Detect which cell encompasses the target text, then output its (x, y) center coordinate. 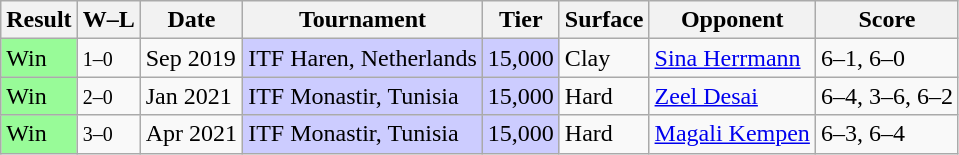
3–0 (108, 134)
Apr 2021 (191, 134)
1–0 (108, 58)
W–L (108, 20)
Zeel Desai (732, 96)
Date (191, 20)
Surface (604, 20)
Magali Kempen (732, 134)
Clay (604, 58)
6–1, 6–0 (886, 58)
Tournament (363, 20)
Sina Herrmann (732, 58)
2–0 (108, 96)
6–3, 6–4 (886, 134)
Sep 2019 (191, 58)
Score (886, 20)
Jan 2021 (191, 96)
Opponent (732, 20)
Result (39, 20)
6–4, 3–6, 6–2 (886, 96)
Tier (520, 20)
ITF Haren, Netherlands (363, 58)
